Determine the [x, y] coordinate at the center of the cell enclosing the given text.  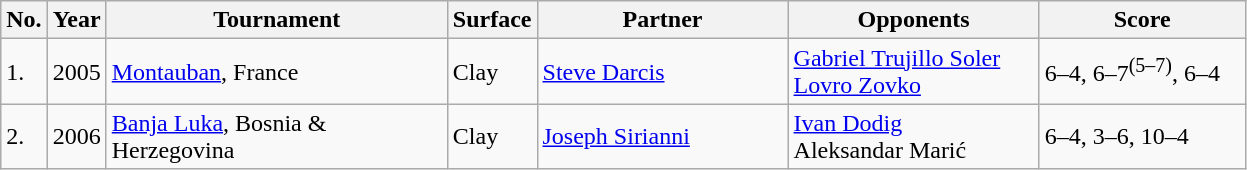
Banja Luka, Bosnia & Herzegovina [276, 136]
Steve Darcis [662, 72]
2. [24, 136]
2006 [76, 136]
6–4, 3–6, 10–4 [1142, 136]
Year [76, 20]
Ivan Dodig Aleksandar Marić [914, 136]
Opponents [914, 20]
2005 [76, 72]
1. [24, 72]
Tournament [276, 20]
Montauban, France [276, 72]
No. [24, 20]
Partner [662, 20]
Gabriel Trujillo Soler Lovro Zovko [914, 72]
6–4, 6–7(5–7), 6–4 [1142, 72]
Surface [492, 20]
Score [1142, 20]
Joseph Sirianni [662, 136]
